From the cell containing the given text, extract its center point as (x, y) coordinate. 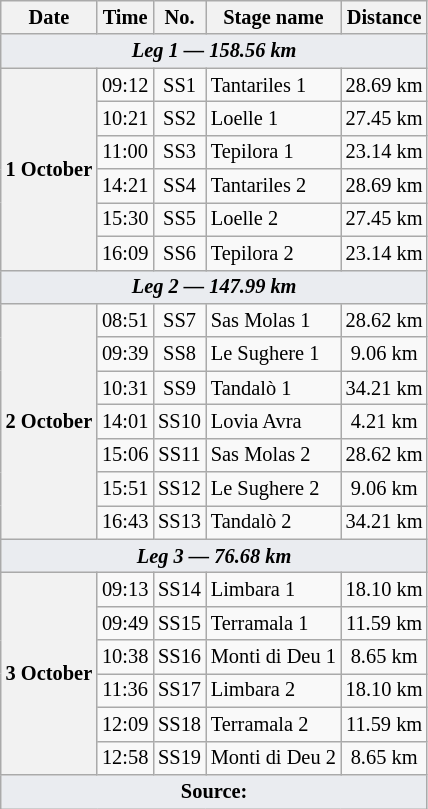
SS1 (180, 85)
SS4 (180, 186)
SS2 (180, 118)
15:51 (125, 489)
1 October (49, 169)
09:13 (125, 589)
SS18 (180, 724)
Time (125, 17)
SS17 (180, 690)
Tandalò 2 (274, 522)
SS15 (180, 623)
14:21 (125, 186)
SS11 (180, 455)
4.21 km (384, 421)
11:00 (125, 152)
14:01 (125, 421)
SS9 (180, 388)
Limbara 1 (274, 589)
Sas Molas 1 (274, 320)
SS14 (180, 589)
Date (49, 17)
Leg 3 — 76.68 km (214, 556)
SS6 (180, 253)
10:21 (125, 118)
15:06 (125, 455)
3 October (49, 673)
SS7 (180, 320)
Monti di Deu 2 (274, 758)
Terramala 1 (274, 623)
Lovia Avra (274, 421)
Tepilora 2 (274, 253)
Monti di Deu 1 (274, 657)
Le Sughere 1 (274, 354)
Distance (384, 17)
SS16 (180, 657)
Leg 2 — 147.99 km (214, 287)
2 October (49, 421)
Leg 1 — 158.56 km (214, 51)
09:12 (125, 85)
12:58 (125, 758)
SS8 (180, 354)
10:31 (125, 388)
09:39 (125, 354)
16:43 (125, 522)
Tantariles 2 (274, 186)
Stage name (274, 17)
SS13 (180, 522)
SS3 (180, 152)
10:38 (125, 657)
12:09 (125, 724)
SS10 (180, 421)
No. (180, 17)
Terramala 2 (274, 724)
SS12 (180, 489)
Source: (214, 791)
Tantariles 1 (274, 85)
SS5 (180, 219)
Le Sughere 2 (274, 489)
11:36 (125, 690)
15:30 (125, 219)
09:49 (125, 623)
Tepilora 1 (274, 152)
Tandalò 1 (274, 388)
Loelle 1 (274, 118)
Limbara 2 (274, 690)
Sas Molas 2 (274, 455)
08:51 (125, 320)
SS19 (180, 758)
16:09 (125, 253)
Loelle 2 (274, 219)
